Determine the (x, y) coordinate at the center of the cell enclosing the given text.  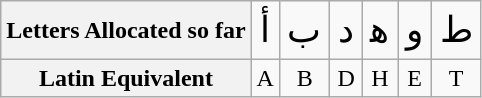
D (346, 78)
و (415, 30)
ط (456, 30)
د (346, 30)
ب (304, 30)
ﻫ (380, 30)
Latin Equivalent (126, 78)
Letters Allocated so far (126, 30)
A (265, 78)
B (304, 78)
T (456, 78)
H (380, 78)
E (415, 78)
أ (265, 30)
